Determine the [X, Y] coordinate at the center of the cell enclosing the given text.  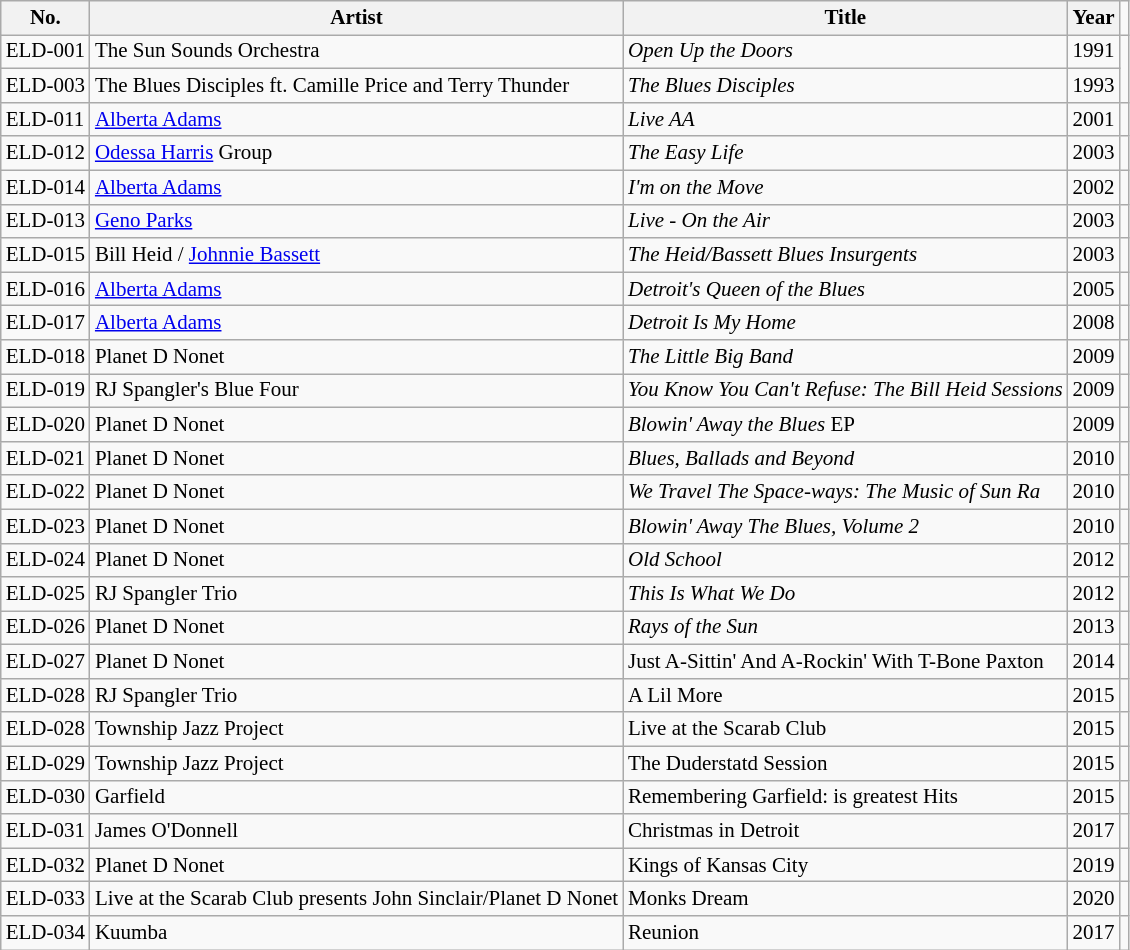
2020 [1094, 899]
Artist [356, 18]
ELD-015 [46, 255]
Odessa Harris Group [356, 153]
ELD-030 [46, 797]
Just A-Sittin' And A-Rockin' With T-Bone Paxton [846, 662]
ELD-022 [46, 492]
ELD-033 [46, 899]
ELD-016 [46, 289]
A Lil More [846, 696]
ELD-020 [46, 424]
ELD-024 [46, 560]
The Duderstatd Session [846, 763]
ELD-017 [46, 323]
ELD-018 [46, 357]
ELD-019 [46, 391]
Christmas in Detroit [846, 831]
The Sun Sounds Orchestra [356, 52]
Live - On the Air [846, 221]
ELD-025 [46, 594]
James O'Donnell [356, 831]
2002 [1094, 187]
Blowin' Away The Blues, Volume 2 [846, 526]
Kings of Kansas City [846, 865]
RJ Spangler's Blue Four [356, 391]
ELD-014 [46, 187]
ELD-001 [46, 52]
The Little Big Band [846, 357]
ELD-013 [46, 221]
ELD-011 [46, 119]
Live at the Scarab Club [846, 729]
ELD-027 [46, 662]
Blowin' Away the Blues EP [846, 424]
The Easy Life [846, 153]
You Know You Can't Refuse: The Bill Heid Sessions [846, 391]
Open Up the Doors [846, 52]
Detroit Is My Home [846, 323]
Garfield [356, 797]
1991 [1094, 52]
Live AA [846, 119]
No. [46, 18]
Kuumba [356, 933]
ELD-026 [46, 628]
Blues, Ballads and Beyond [846, 458]
2001 [1094, 119]
Geno Parks [356, 221]
Old School [846, 560]
The Blues Disciples [846, 86]
ELD-029 [46, 763]
We Travel The Space-ways: The Music of Sun Ra [846, 492]
ELD-003 [46, 86]
Title [846, 18]
This Is What We Do [846, 594]
ELD-023 [46, 526]
The Blues Disciples ft. Camille Price and Terry Thunder [356, 86]
ELD-021 [46, 458]
ELD-034 [46, 933]
The Heid/Bassett Blues Insurgents [846, 255]
Reunion [846, 933]
Rays of the Sun [846, 628]
2019 [1094, 865]
Live at the Scarab Club presents John Sinclair/Planet D Nonet [356, 899]
Monks Dream [846, 899]
2008 [1094, 323]
2014 [1094, 662]
I'm on the Move [846, 187]
Year [1094, 18]
2013 [1094, 628]
ELD-031 [46, 831]
Detroit's Queen of the Blues [846, 289]
Remembering Garfield: is greatest Hits [846, 797]
ELD-012 [46, 153]
ELD-032 [46, 865]
Bill Heid / Johnnie Bassett [356, 255]
1993 [1094, 86]
2005 [1094, 289]
